Extract the (x, y) coordinate from the center of the cell holding the provided text.  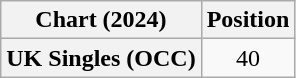
UK Singles (OCC) (101, 58)
40 (248, 58)
Position (248, 20)
Chart (2024) (101, 20)
